Determine the (X, Y) coordinate at the center of the cell enclosing the given text.  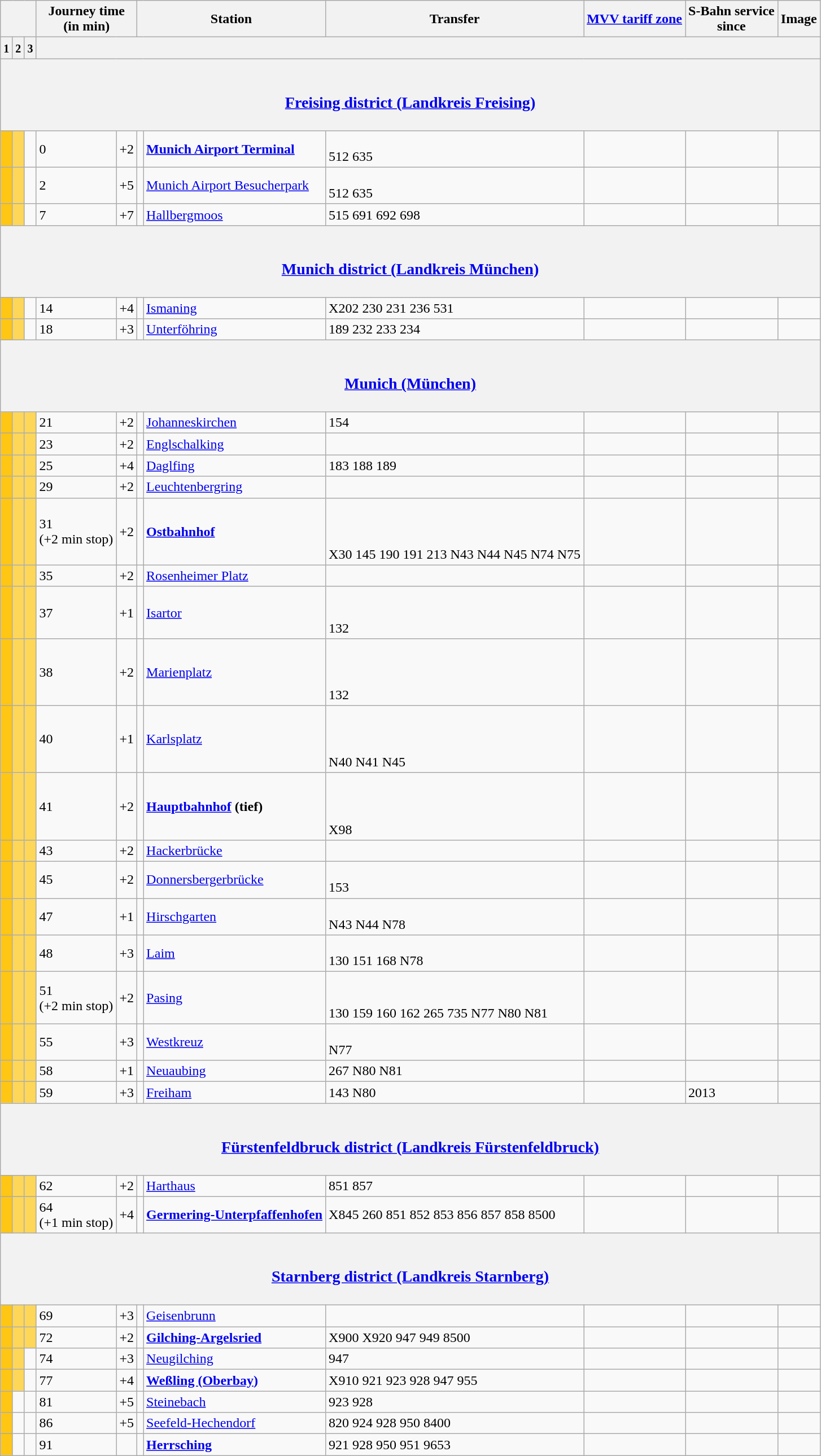
25 (76, 466)
Journey time(in min) (87, 19)
Munich Airport Besucherpark (235, 185)
21 (76, 423)
Unterföhring (235, 330)
Westkreuz (235, 1042)
Leuchtenbergring (235, 487)
Transfer (455, 19)
29 (76, 487)
Ostbahnhof (235, 532)
47 (76, 916)
Harthaus (235, 1186)
74 (76, 1359)
Munich (München) (410, 376)
Neuaubing (235, 1071)
Daglfing (235, 466)
947 (455, 1359)
48 (76, 954)
69 (76, 1316)
MVV tariff zone (635, 19)
Freising district (Landkreis Freising) (410, 95)
0 (76, 149)
Fürstenfeldbruck district (Landkreis Fürstenfeldbruck) (410, 1139)
Pasing (235, 998)
Isartor (235, 612)
Geisenbrunn (235, 1316)
43 (76, 850)
37 (76, 612)
143 N80 (455, 1093)
267 N80 N81 (455, 1071)
130 159 160 162 265 735 N77 N80 N81 (455, 998)
59 (76, 1093)
X202 230 231 236 531 (455, 308)
3 (30, 48)
Gilching-Argelsried (235, 1337)
Munich Airport Terminal (235, 149)
515 691 692 698 (455, 214)
Weßling (Oberbay) (235, 1380)
40 (76, 739)
23 (76, 444)
820 924 928 950 8400 (455, 1423)
+7 (126, 214)
18 (76, 330)
153 (455, 880)
154 (455, 423)
Steinebach (235, 1402)
Hackerbrücke (235, 850)
Seefeld-Hechendorf (235, 1423)
Neugilching (235, 1359)
923 928 (455, 1402)
14 (76, 308)
62 (76, 1186)
Station (232, 19)
38 (76, 672)
31(+2 min stop) (76, 532)
86 (76, 1423)
851 857 (455, 1186)
X30 145 190 191 213 N43 N44 N45 N74 N75 (455, 532)
S-Bahn servicesince (732, 19)
72 (76, 1337)
Johanneskirchen (235, 423)
N40 N41 N45 (455, 739)
X845 260 851 852 853 856 857 858 8500 (455, 1214)
N77 (455, 1042)
81 (76, 1402)
Karlsplatz (235, 739)
X900 X920 947 949 8500 (455, 1337)
Rosenheimer Platz (235, 576)
Ismaning (235, 308)
91 (76, 1445)
Germering-Unterpfaffenhofen (235, 1214)
Munich district (Landkreis München) (410, 261)
130 151 168 N78 (455, 954)
41 (76, 806)
58 (76, 1071)
X910 921 923 928 947 955 (455, 1380)
183 188 189 (455, 466)
Herrsching (235, 1445)
77 (76, 1380)
189 232 233 234 (455, 330)
X98 (455, 806)
Laim (235, 954)
Donnersbergerbrücke (235, 880)
Marienplatz (235, 672)
55 (76, 1042)
Hirschgarten (235, 916)
Hauptbahnhof (tief) (235, 806)
Image (798, 19)
Hallbergmoos (235, 214)
Freiham (235, 1093)
45 (76, 880)
51(+2 min stop) (76, 998)
921 928 950 951 9653 (455, 1445)
64(+1 min stop) (76, 1214)
35 (76, 576)
Englschalking (235, 444)
N43 N44 N78 (455, 916)
Starnberg district (Landkreis Starnberg) (410, 1269)
2013 (732, 1093)
1 (7, 48)
7 (76, 214)
